Search for the cell housing the specified text and yield its [x, y] center coordinate. 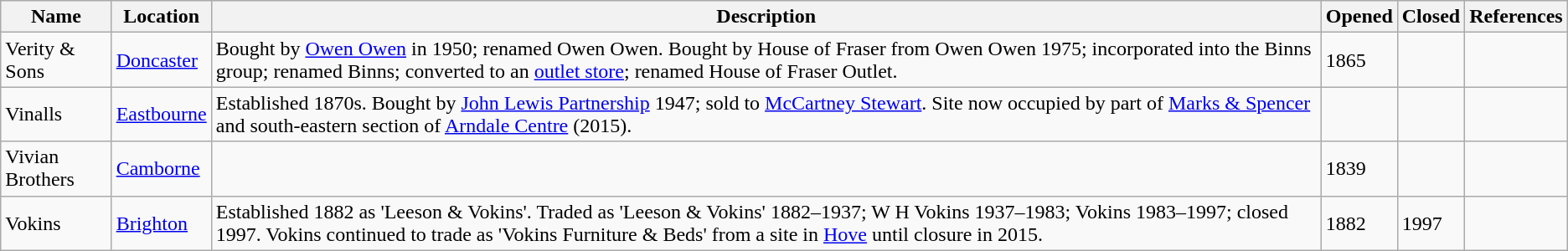
Description [766, 17]
1839 [1359, 169]
Verity & Sons [56, 60]
Opened [1359, 17]
1865 [1359, 60]
1997 [1431, 223]
Doncaster [161, 60]
1882 [1359, 223]
References [1516, 17]
Closed [1431, 17]
Location [161, 17]
Eastbourne [161, 114]
Vinalls [56, 114]
Brighton [161, 223]
Camborne [161, 169]
Name [56, 17]
Vokins [56, 223]
Vivian Brothers [56, 169]
